Determine the [X, Y] coordinate at the center of the cell enclosing the given text.  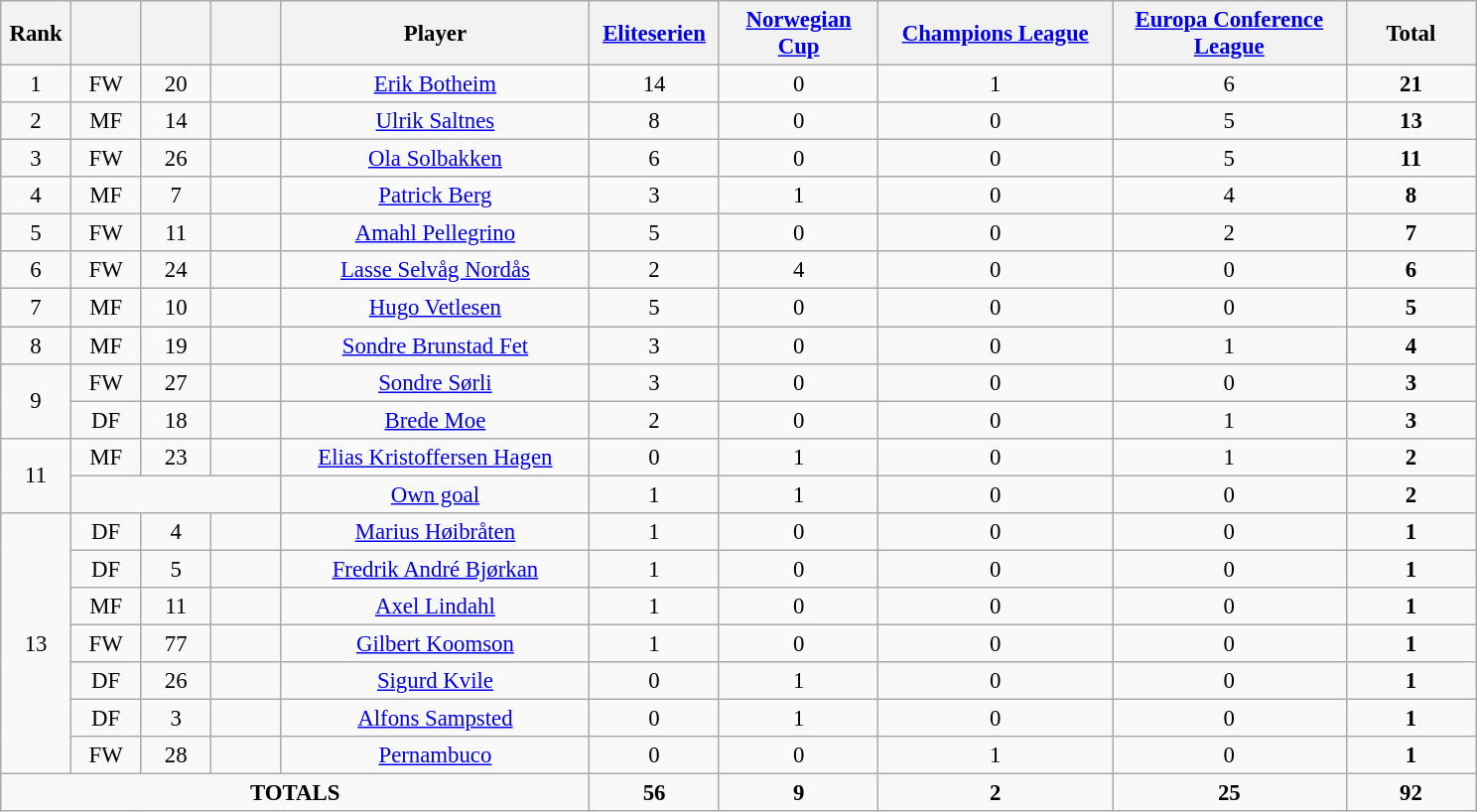
Sondre Brunstad Fet [435, 345]
Axel Lindahl [435, 607]
56 [655, 793]
19 [177, 345]
Own goal [435, 494]
Pernambuco [435, 755]
25 [1229, 793]
Marius Høibråten [435, 532]
28 [177, 755]
Amahl Pellegrino [435, 233]
Hugo Vetlesen [435, 308]
77 [177, 643]
Eliteserien [655, 34]
Sondre Sørli [435, 382]
TOTALS [296, 793]
18 [177, 420]
27 [177, 382]
Ulrik Saltnes [435, 121]
Rank [36, 34]
Europa Conference League [1229, 34]
20 [177, 84]
Alfons Sampsted [435, 719]
Elias Kristoffersen Hagen [435, 457]
10 [177, 308]
Gilbert Koomson [435, 643]
21 [1411, 84]
Player [435, 34]
Erik Botheim [435, 84]
Lasse Selvåg Nordås [435, 271]
Ola Solbakken [435, 159]
Sigurd Kvile [435, 681]
Champions League [996, 34]
Norwegian Cup [798, 34]
Brede Moe [435, 420]
Fredrik André Bjørkan [435, 569]
Total [1411, 34]
Patrick Berg [435, 196]
24 [177, 271]
23 [177, 457]
92 [1411, 793]
